Output the (x, y) coordinate of the center of the cell containing the given text.  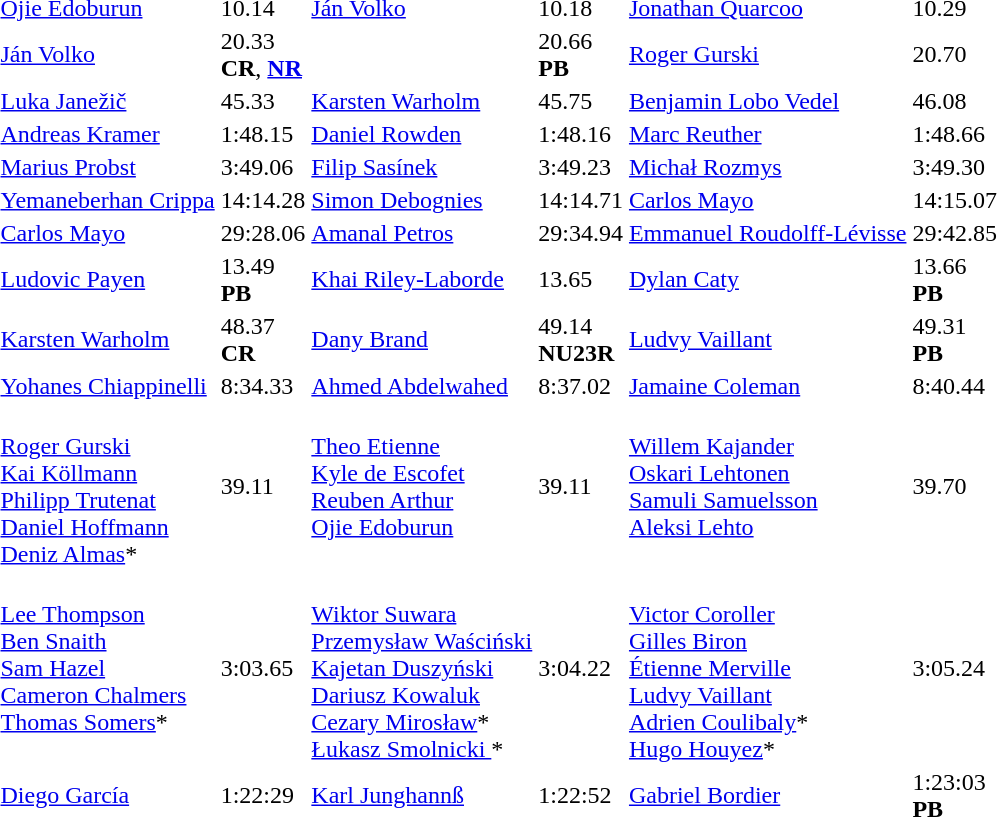
Ahmed Abdelwahed (422, 386)
14:14.28 (263, 200)
Roger Gurski (767, 54)
13.49PB (263, 280)
3:49.23 (581, 167)
Emmanuel Roudolff-Lévisse (767, 233)
13.65 (581, 280)
Jamaine Coleman (767, 386)
Theo EtienneKyle de EscofetReuben ArthurOjie Edoburun (422, 486)
Simon Debognies (422, 200)
Michał Rozmys (767, 167)
Victor CorollerGilles BironÉtienne MervilleLudvy VaillantAdrien Coulibaly*Hugo Houyez* (767, 668)
8:37.02 (581, 386)
20.33CR, NR (263, 54)
Filip Sasínek (422, 167)
Marc Reuther (767, 134)
29:34.94 (581, 233)
Dylan Caty (767, 280)
14:14.71 (581, 200)
Dany Brand (422, 340)
Karsten Warholm (422, 101)
8:34.33 (263, 386)
Carlos Mayo (767, 200)
45.75 (581, 101)
Daniel Rowden (422, 134)
49.14NU23R (581, 340)
1:48.15 (263, 134)
Benjamin Lobo Vedel (767, 101)
Amanal Petros (422, 233)
Willem KajanderOskari LehtonenSamuli SamuelssonAleksi Lehto (767, 486)
Ludvy Vaillant (767, 340)
29:28.06 (263, 233)
45.33 (263, 101)
3:49.06 (263, 167)
3:04.22 (581, 668)
Wiktor SuwaraPrzemysław WaścińskiKajetan DuszyńskiDariusz KowalukCezary Mirosław*Łukasz Smolnicki * (422, 668)
48.37CR (263, 340)
20.66PB (581, 54)
3:03.65 (263, 668)
Khai Riley-Laborde (422, 280)
1:48.16 (581, 134)
